Capture the cell that displays the provided text and extract its (x, y) central coordinate. 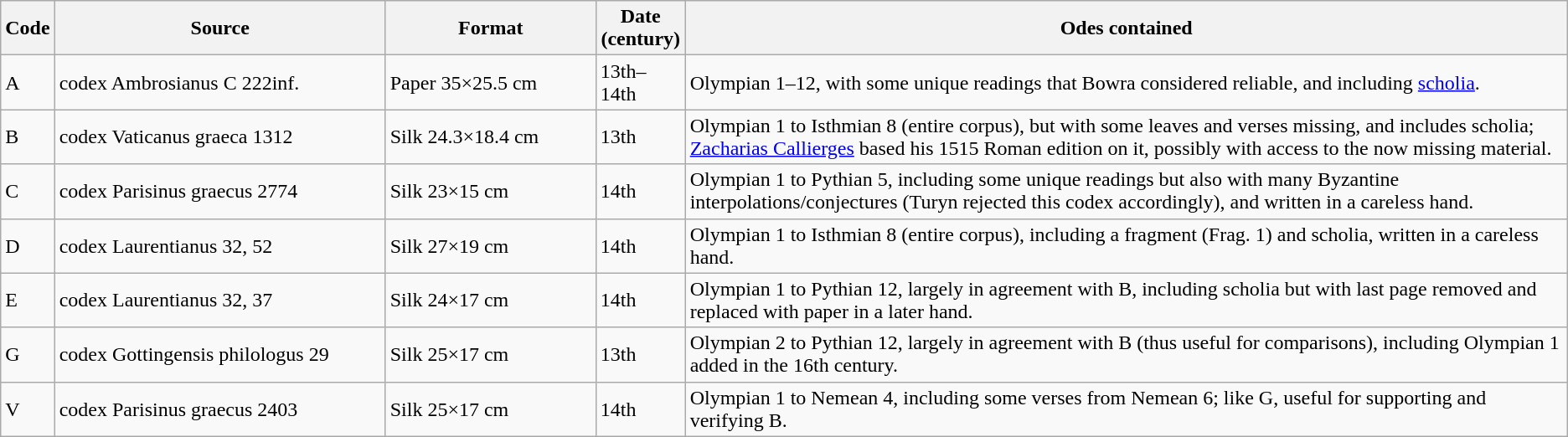
Date(century) (640, 28)
codex Ambrosianus C 222inf. (219, 82)
Code (28, 28)
C (28, 191)
codex Vaticanus graeca 1312 (219, 137)
Olympian 1 to Nemean 4, including some verses from Nemean 6; like G, useful for supporting and verifying B. (1126, 409)
Silk 24.3×18.4 cm (491, 137)
D (28, 246)
Olympian 2 to Pythian 12, largely in agreement with B (thus useful for comparisons), including Olympian 1 added in the 16th century. (1126, 355)
codex Laurentianus 32, 37 (219, 300)
G (28, 355)
Source (219, 28)
V (28, 409)
E (28, 300)
Silk 27×19 cm (491, 246)
Olympian 1–12, with some unique readings that Bowra considered reliable, and including scholia. (1126, 82)
Silk 24×17 cm (491, 300)
A (28, 82)
Olympian 1 to Isthmian 8 (entire corpus), including a fragment (Frag. 1) and scholia, written in a careless hand. (1126, 246)
codex Parisinus graecus 2774 (219, 191)
codex Parisinus graecus 2403 (219, 409)
Format (491, 28)
B (28, 137)
Olympian 1 to Pythian 12, largely in agreement with B, including scholia but with last page removed and replaced with paper in a later hand. (1126, 300)
Silk 23×15 cm (491, 191)
codex Gottingensis philologus 29 (219, 355)
Odes contained (1126, 28)
13th–14th (640, 82)
Paper 35×25.5 cm (491, 82)
codex Laurentianus 32, 52 (219, 246)
